Search for the cell housing the specified text and yield its [X, Y] center coordinate. 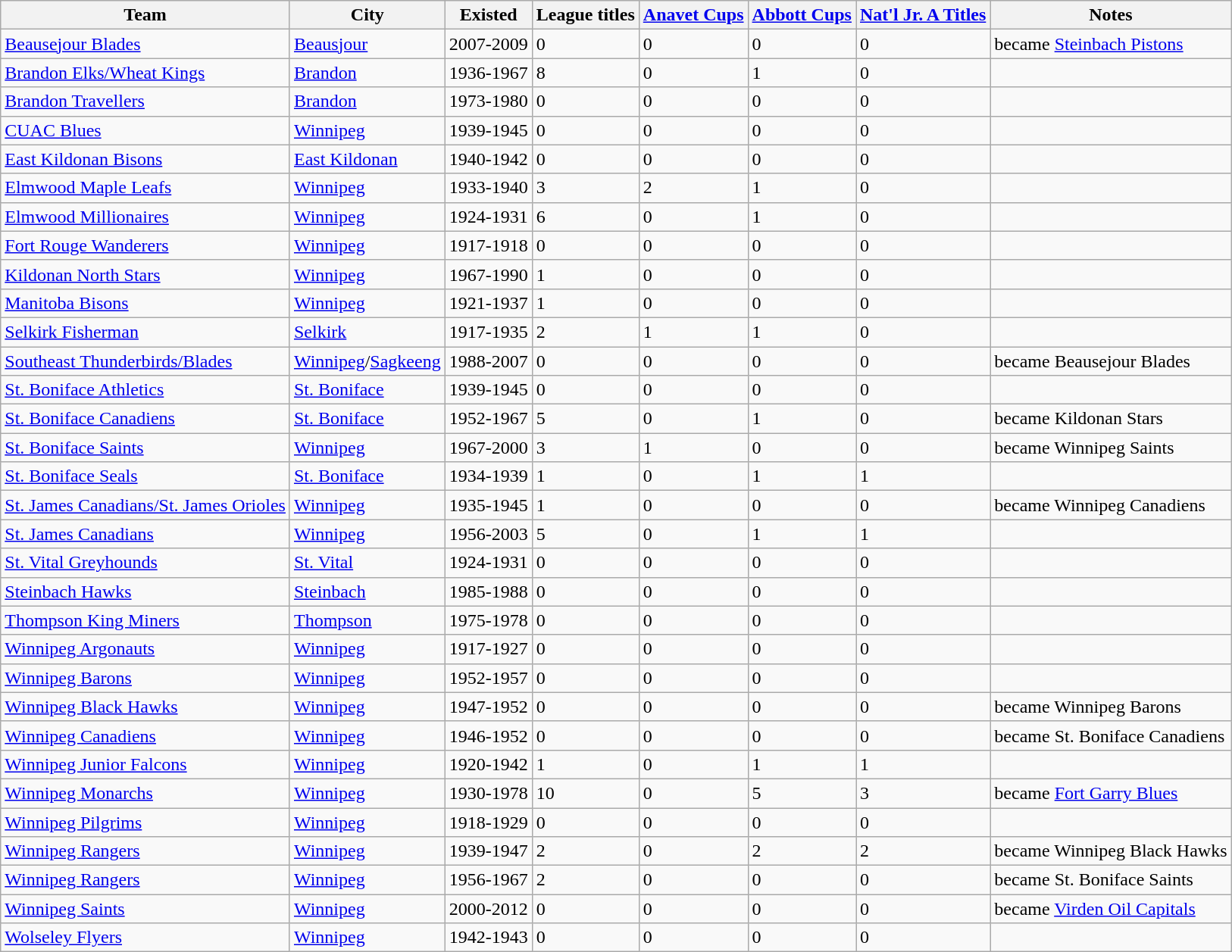
became Beausejour Blades [1111, 361]
1967-2000 [488, 448]
League titles [585, 15]
1940-1942 [488, 159]
Selkirk Fisherman [145, 332]
2000-2012 [488, 909]
1988-2007 [488, 361]
Fort Rouge Wanderers [145, 245]
Elmwood Millionaires [145, 217]
City [367, 15]
Manitoba Bisons [145, 303]
Thompson [367, 620]
1933-1940 [488, 188]
Thompson King Miners [145, 620]
became Winnipeg Saints [1111, 448]
Winnipeg Barons [145, 678]
became Winnipeg Barons [1111, 707]
St. Boniface Canadiens [145, 419]
Selkirk [367, 332]
Brandon Elks/Wheat Kings [145, 73]
CUAC Blues [145, 130]
Southeast Thunderbirds/Blades [145, 361]
Steinbach [367, 591]
6 [585, 217]
1921-1937 [488, 303]
St. Vital Greyhounds [145, 563]
St. James Canadians/St. James Orioles [145, 505]
Existed [488, 15]
1936-1967 [488, 73]
Winnipeg Canadiens [145, 735]
Wolseley Flyers [145, 938]
Abbott Cups [802, 15]
1947-1952 [488, 707]
Winnipeg Black Hawks [145, 707]
Winnipeg Saints [145, 909]
1952-1957 [488, 678]
St. Boniface Saints [145, 448]
1975-1978 [488, 620]
10 [585, 793]
Team [145, 15]
became Kildonan Stars [1111, 419]
1956-1967 [488, 880]
1917-1918 [488, 245]
Elmwood Maple Leafs [145, 188]
became St. Boniface Saints [1111, 880]
1920-1942 [488, 764]
1946-1952 [488, 735]
1917-1935 [488, 332]
1934-1939 [488, 476]
became Steinbach Pistons [1111, 44]
8 [585, 73]
Kildonan North Stars [145, 274]
1935-1945 [488, 505]
1942-1943 [488, 938]
St. Boniface Athletics [145, 390]
St. Boniface Seals [145, 476]
Brandon Travellers [145, 101]
Anavet Cups [693, 15]
1973-1980 [488, 101]
1985-1988 [488, 591]
became St. Boniface Canadiens [1111, 735]
Steinbach Hawks [145, 591]
St. Vital [367, 563]
1939-1947 [488, 851]
East Kildonan [367, 159]
Winnipeg/Sagkeeng [367, 361]
St. James Canadians [145, 534]
1956-2003 [488, 534]
Beausjour [367, 44]
2007-2009 [488, 44]
1967-1990 [488, 274]
became Winnipeg Black Hawks [1111, 851]
Winnipeg Argonauts [145, 649]
1930-1978 [488, 793]
East Kildonan Bisons [145, 159]
1918-1929 [488, 822]
Nat'l Jr. A Titles [923, 15]
became Fort Garry Blues [1111, 793]
Beausejour Blades [145, 44]
Notes [1111, 15]
became Virden Oil Capitals [1111, 909]
1952-1967 [488, 419]
1917-1927 [488, 649]
became Winnipeg Canadiens [1111, 505]
Winnipeg Monarchs [145, 793]
Winnipeg Pilgrims [145, 822]
Winnipeg Junior Falcons [145, 764]
